Return (x, y) of the center of cell containing provided text 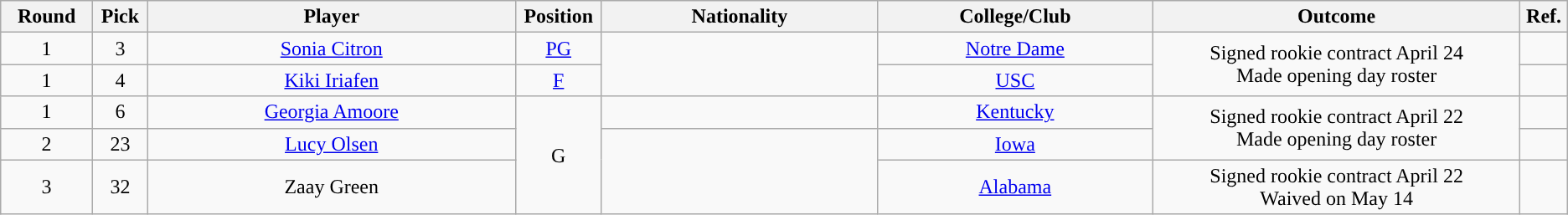
32 (120, 187)
Position (558, 17)
G (558, 156)
2 (47, 144)
Notre Dame (1015, 49)
Alabama (1015, 187)
Player (332, 17)
Outcome (1337, 17)
Kentucky (1015, 112)
Georgia Amoore (332, 112)
Nationality (739, 17)
Signed rookie contract April 22Waived on May 14 (1337, 187)
23 (120, 144)
Signed rookie contract April 24Made opening day roster (1337, 64)
Iowa (1015, 144)
Pick (120, 17)
Ref. (1544, 17)
College/Club (1015, 17)
Kiki Iriafen (332, 80)
PG (558, 49)
USC (1015, 80)
Sonia Citron (332, 49)
F (558, 80)
Signed rookie contract April 22Made opening day roster (1337, 128)
Lucy Olsen (332, 144)
4 (120, 80)
6 (120, 112)
Round (47, 17)
Zaay Green (332, 187)
